Pinpoint the cell where the given text exists, returning its [x, y] midpoint coordinate. 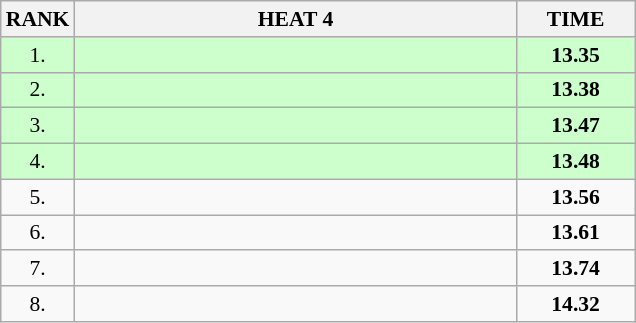
1. [38, 55]
14.32 [576, 304]
13.74 [576, 269]
6. [38, 233]
2. [38, 90]
5. [38, 197]
4. [38, 162]
7. [38, 269]
RANK [38, 19]
13.35 [576, 55]
TIME [576, 19]
13.47 [576, 126]
13.56 [576, 197]
13.61 [576, 233]
13.38 [576, 90]
13.48 [576, 162]
8. [38, 304]
3. [38, 126]
HEAT 4 [295, 19]
